Locate the cell with the specified text and output its (x, y) center coordinate. 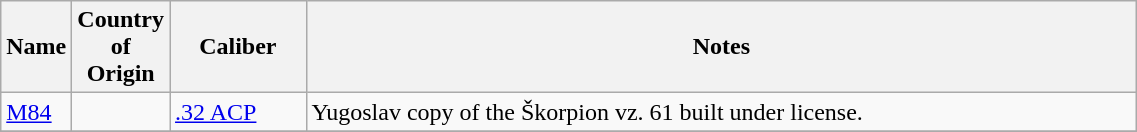
M84 (36, 112)
Yugoslav copy of the Škorpion vz. 61 built under license. (722, 112)
Notes (722, 47)
Caliber (238, 47)
Country of Origin (121, 47)
.32 ACP (238, 112)
Name (36, 47)
